Capture the cell that displays the provided text and extract its [X, Y] central coordinate. 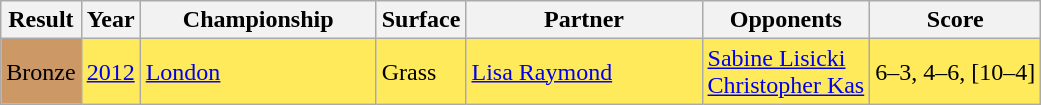
London [258, 72]
2012 [110, 72]
Partner [584, 20]
Surface [421, 20]
Year [110, 20]
Opponents [786, 20]
Championship [258, 20]
Sabine Lisicki Christopher Kas [786, 72]
6–3, 4–6, [10–4] [956, 72]
Score [956, 20]
Grass [421, 72]
Lisa Raymond [584, 72]
Bronze [41, 72]
Result [41, 20]
